Capture the cell that displays the provided text and extract its [X, Y] central coordinate. 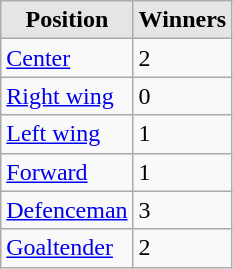
Right wing [67, 96]
Defenceman [67, 210]
0 [182, 96]
3 [182, 210]
Position [67, 20]
Winners [182, 20]
Goaltender [67, 248]
Forward [67, 172]
Center [67, 58]
Left wing [67, 134]
